Search for the cell housing the specified text and yield its (X, Y) center coordinate. 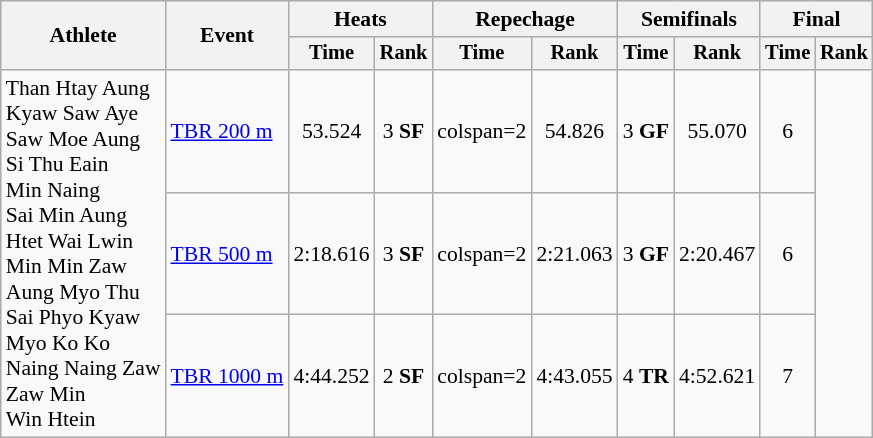
TBR 500 m (228, 254)
Final (816, 19)
4 TR (646, 376)
Heats (360, 19)
53.524 (331, 131)
54.826 (574, 131)
TBR 1000 m (228, 376)
2:21.063 (574, 254)
TBR 200 m (228, 131)
2:20.467 (717, 254)
Event (228, 36)
4:52.621 (717, 376)
4:43.055 (574, 376)
55.070 (717, 131)
2 SF (404, 376)
7 (788, 376)
Repechage (524, 19)
2:18.616 (331, 254)
4:44.252 (331, 376)
Semifinals (690, 19)
Athlete (84, 36)
